Scan for the cell matching the given text and deliver its [x, y] coordinate at center. 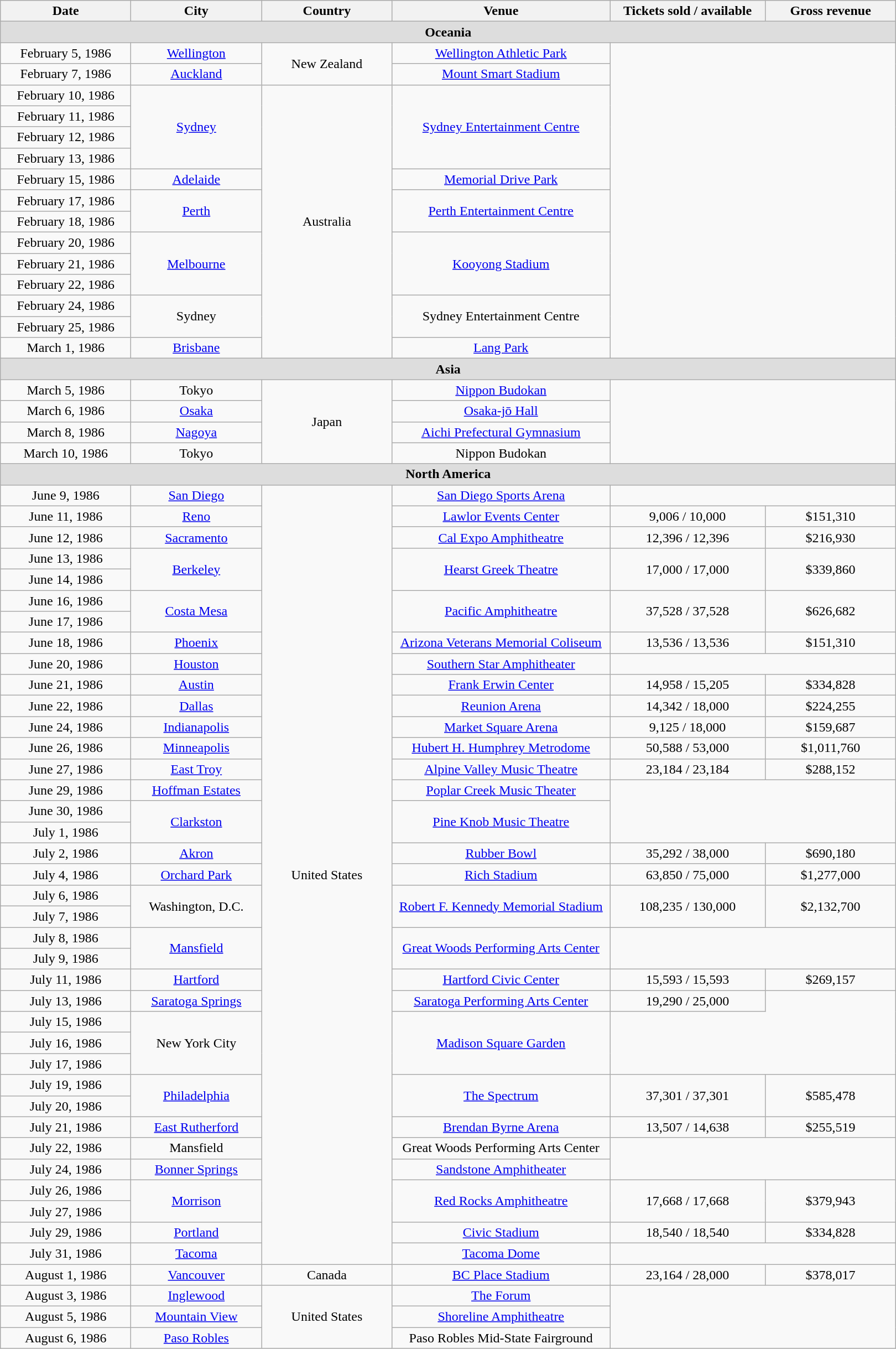
Date [66, 11]
Saratoga Performing Arts Center [501, 1001]
Mount Smart Stadium [501, 74]
March 8, 1986 [66, 432]
Osaka-jō Hall [501, 411]
$379,943 [831, 1201]
19,290 / 25,000 [687, 1001]
Inglewood [196, 1296]
February 20, 1986 [66, 242]
Japan [327, 422]
Wellington [196, 53]
37,528 / 37,528 [687, 611]
February 7, 1986 [66, 74]
July 16, 1986 [66, 1043]
Akron [196, 853]
$1,011,760 [831, 748]
July 29, 1986 [66, 1232]
Orchard Park [196, 874]
July 1, 1986 [66, 832]
February 13, 1986 [66, 158]
13,536 / 13,536 [687, 643]
August 6, 1986 [66, 1338]
Austin [196, 685]
Cal Expo Amphitheatre [501, 537]
17,000 / 17,000 [687, 569]
June 27, 1986 [66, 769]
Rubber Bowl [501, 853]
Saratoga Springs [196, 1001]
February 11, 1986 [66, 116]
Sandstone Amphitheater [501, 1169]
Hearst Greek Theatre [501, 569]
13,507 / 14,638 [687, 1127]
February 10, 1986 [66, 95]
February 21, 1986 [66, 264]
Shoreline Amphitheatre [501, 1317]
17,668 / 17,668 [687, 1201]
Canada [327, 1274]
Hubert H. Humphrey Metrodome [501, 748]
Bonner Springs [196, 1169]
Pacific Amphitheatre [501, 611]
Red Rocks Amphitheatre [501, 1201]
$288,152 [831, 769]
Perth Entertainment Centre [501, 211]
Aichi Prefectural Gymnasium [501, 432]
July 9, 1986 [66, 959]
July 4, 1986 [66, 874]
July 8, 1986 [66, 938]
Rich Stadium [501, 874]
Melbourne [196, 263]
The Forum [501, 1296]
Robert F. Kennedy Memorial Stadium [501, 906]
14,342 / 18,000 [687, 706]
$224,255 [831, 706]
July 13, 1986 [66, 1001]
Pine Knob Music Theatre [501, 822]
June 24, 1986 [66, 727]
City [196, 11]
February 18, 1986 [66, 221]
February 17, 1986 [66, 200]
Market Square Arena [501, 727]
March 6, 1986 [66, 411]
Brisbane [196, 348]
Phoenix [196, 643]
Australia [327, 221]
March 1, 1986 [66, 348]
July 6, 1986 [66, 895]
June 16, 1986 [66, 600]
$2,132,700 [831, 906]
$269,157 [831, 980]
June 13, 1986 [66, 558]
$339,860 [831, 569]
14,958 / 15,205 [687, 685]
Paso Robles Mid-State Fairground [501, 1338]
Portland [196, 1232]
July 22, 1986 [66, 1148]
BC Place Stadium [501, 1274]
July 20, 1986 [66, 1106]
$626,682 [831, 611]
New Zealand [327, 64]
Auckland [196, 74]
Tacoma [196, 1253]
July 24, 1986 [66, 1169]
February 12, 1986 [66, 137]
Asia [448, 369]
July 27, 1986 [66, 1211]
Costa Mesa [196, 611]
Frank Erwin Center [501, 685]
August 3, 1986 [66, 1296]
March 5, 1986 [66, 390]
June 11, 1986 [66, 516]
Morrison [196, 1201]
Kooyong Stadium [501, 263]
February 22, 1986 [66, 285]
July 31, 1986 [66, 1253]
108,235 / 130,000 [687, 906]
July 26, 1986 [66, 1190]
July 11, 1986 [66, 980]
Hartford [196, 980]
August 5, 1986 [66, 1317]
9,006 / 10,000 [687, 516]
February 5, 1986 [66, 53]
Hartford Civic Center [501, 980]
June 30, 1986 [66, 811]
July 15, 1986 [66, 1022]
12,396 / 12,396 [687, 537]
Sacramento [196, 537]
February 24, 1986 [66, 306]
Washington, D.C. [196, 906]
Alpine Valley Music Theatre [501, 769]
August 1, 1986 [66, 1274]
Arizona Veterans Memorial Coliseum [501, 643]
Mountain View [196, 1317]
Wellington Athletic Park [501, 53]
Perth [196, 211]
$255,519 [831, 1127]
June 18, 1986 [66, 643]
Reunion Arena [501, 706]
Country [327, 11]
$378,017 [831, 1274]
50,588 / 53,000 [687, 748]
July 2, 1986 [66, 853]
Tacoma Dome [501, 1253]
July 19, 1986 [66, 1085]
$690,180 [831, 853]
23,164 / 28,000 [687, 1274]
New York City [196, 1043]
Reno [196, 516]
63,850 / 75,000 [687, 874]
June 17, 1986 [66, 622]
Gross revenue [831, 11]
Madison Square Garden [501, 1043]
Houston [196, 664]
Paso Robles [196, 1338]
Dallas [196, 706]
East Rutherford [196, 1127]
July 17, 1986 [66, 1064]
Brendan Byrne Arena [501, 1127]
9,125 / 18,000 [687, 727]
June 9, 1986 [66, 495]
June 21, 1986 [66, 685]
Poplar Creek Music Theater [501, 790]
Philadelphia [196, 1096]
23,184 / 23,184 [687, 769]
March 10, 1986 [66, 453]
$159,687 [831, 727]
37,301 / 37,301 [687, 1096]
July 21, 1986 [66, 1127]
June 20, 1986 [66, 664]
Adelaide [196, 179]
San Diego [196, 495]
Lawlor Events Center [501, 516]
June 12, 1986 [66, 537]
Nagoya [196, 432]
Memorial Drive Park [501, 179]
Southern Star Amphitheater [501, 664]
18,540 / 18,540 [687, 1232]
The Spectrum [501, 1096]
San Diego Sports Arena [501, 495]
Tickets sold / available [687, 11]
February 15, 1986 [66, 179]
June 26, 1986 [66, 748]
June 14, 1986 [66, 579]
Venue [501, 11]
North America [448, 474]
Clarkston [196, 822]
February 25, 1986 [66, 327]
East Troy [196, 769]
Vancouver [196, 1274]
$1,277,000 [831, 874]
June 29, 1986 [66, 790]
Berkeley [196, 569]
Hoffman Estates [196, 790]
Civic Stadium [501, 1232]
$216,930 [831, 537]
$585,478 [831, 1096]
July 7, 1986 [66, 916]
Minneapolis [196, 748]
Osaka [196, 411]
Indianapolis [196, 727]
35,292 / 38,000 [687, 853]
15,593 / 15,593 [687, 980]
Oceania [448, 32]
Lang Park [501, 348]
June 22, 1986 [66, 706]
